Search for the cell housing the specified text and yield its [x, y] center coordinate. 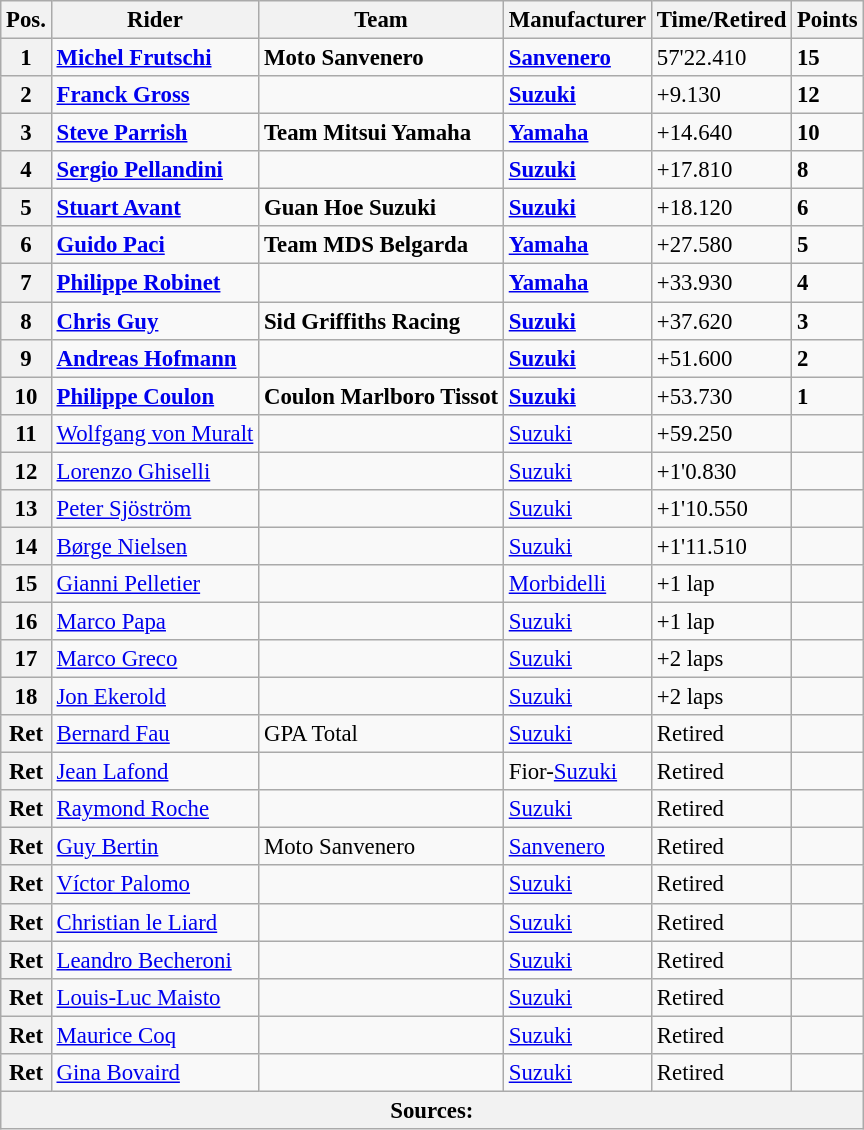
Sid Griffiths Racing [382, 321]
Wolfgang von Muralt [154, 433]
Fior-Suzuki [577, 772]
Jon Ekerold [154, 697]
+9.130 [722, 95]
+14.640 [722, 133]
16 [26, 621]
14 [26, 546]
11 [26, 433]
+1'0.830 [722, 471]
Lorenzo Ghiselli [154, 471]
57'22.410 [722, 58]
Bernard Fau [154, 734]
Team [382, 20]
9 [26, 358]
Marco Papa [154, 621]
Guy Bertin [154, 847]
Morbidelli [577, 584]
Maurice Coq [154, 1035]
Coulon Marlboro Tissot [382, 396]
Manufacturer [577, 20]
18 [26, 697]
Guido Paci [154, 245]
+53.730 [722, 396]
Louis-Luc Maisto [154, 997]
Marco Greco [154, 659]
+1'10.550 [722, 509]
Philippe Coulon [154, 396]
+59.250 [722, 433]
Chris Guy [154, 321]
Gianni Pelletier [154, 584]
Michel Frutschi [154, 58]
Peter Sjöström [154, 509]
Franck Gross [154, 95]
Time/Retired [722, 20]
Raymond Roche [154, 809]
Sergio Pellandini [154, 170]
Team Mitsui Yamaha [382, 133]
+37.620 [722, 321]
+17.810 [722, 170]
Team MDS Belgarda [382, 245]
Steve Parrish [154, 133]
Christian le Liard [154, 922]
+27.580 [722, 245]
GPA Total [382, 734]
Andreas Hofmann [154, 358]
Pos. [26, 20]
+51.600 [722, 358]
Rider [154, 20]
Víctor Palomo [154, 885]
Børge Nielsen [154, 546]
17 [26, 659]
7 [26, 283]
13 [26, 509]
Stuart Avant [154, 208]
+33.930 [722, 283]
Jean Lafond [154, 772]
+1'11.510 [722, 546]
Gina Bovaird [154, 1073]
Guan Hoe Suzuki [382, 208]
Sources: [432, 1110]
Points [828, 20]
Leandro Becheroni [154, 960]
+18.120 [722, 208]
Philippe Robinet [154, 283]
